Search for the cell housing the specified text and yield its (X, Y) center coordinate. 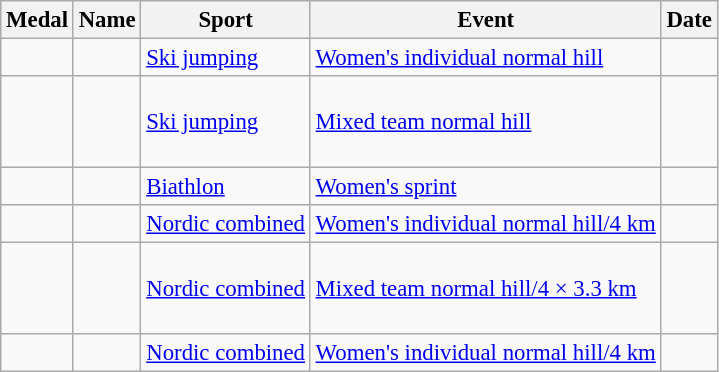
Biathlon (226, 187)
Name (107, 20)
Event (486, 20)
Medal (38, 20)
Women's sprint (486, 187)
Sport (226, 20)
Mixed team normal hill/4 × 3.3 km (486, 289)
Women's individual normal hill (486, 58)
Date (689, 20)
Mixed team normal hill (486, 122)
